Return [X, Y] of the center of cell containing provided text 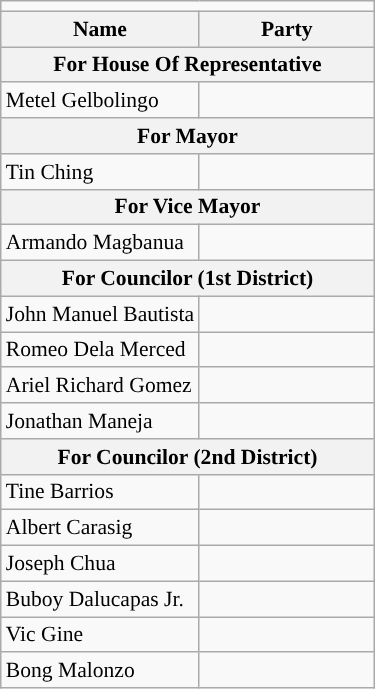
Metel Gelbolingo [100, 101]
Albert Carasig [100, 528]
Jonathan Maneja [100, 421]
Vic Gine [100, 635]
Buboy Dalucapas Jr. [100, 599]
For Mayor [188, 136]
Joseph Chua [100, 564]
Romeo Dela Merced [100, 350]
Name [100, 29]
For Councilor (1st District) [188, 279]
Armando Magbanua [100, 243]
Ariel Richard Gomez [100, 386]
For House Of Representative [188, 65]
Tin Ching [100, 172]
Tine Barrios [100, 492]
Party [286, 29]
For Vice Mayor [188, 207]
For Councilor (2nd District) [188, 457]
Bong Malonzo [100, 671]
John Manuel Bautista [100, 314]
